Pinpoint the cell where the given text exists, returning its (X, Y) midpoint coordinate. 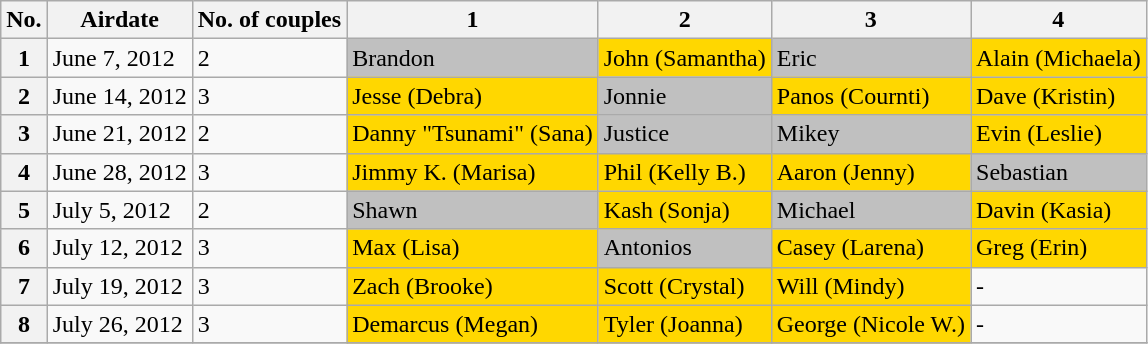
George (Nicole W.) (870, 324)
June 14, 2012 (120, 96)
Alain (Michaela) (1058, 58)
Brandon (473, 58)
5 (24, 210)
July 12, 2012 (120, 248)
Jimmy K. (Marisa) (473, 172)
Casey (Larena) (870, 248)
Justice (684, 134)
Aaron (Jenny) (870, 172)
Antonios (684, 248)
June 21, 2012 (120, 134)
Greg (Erin) (1058, 248)
Sebastian (1058, 172)
Will (Mindy) (870, 286)
Shawn (473, 210)
6 (24, 248)
Evin (Leslie) (1058, 134)
Airdate (120, 20)
No. (24, 20)
8 (24, 324)
June 28, 2012 (120, 172)
Max (Lisa) (473, 248)
Jesse (Debra) (473, 96)
Danny "Tsunami" (Sana) (473, 134)
John (Samantha) (684, 58)
Phil (Kelly B.) (684, 172)
July 19, 2012 (120, 286)
Davin (Kasia) (1058, 210)
Scott (Crystal) (684, 286)
Demarcus (Megan) (473, 324)
Panos (Cournti) (870, 96)
Jonnie (684, 96)
Kash (Sonja) (684, 210)
July 26, 2012 (120, 324)
No. of couples (269, 20)
Zach (Brooke) (473, 286)
Tyler (Joanna) (684, 324)
Michael (870, 210)
Eric (870, 58)
June 7, 2012 (120, 58)
July 5, 2012 (120, 210)
Mikey (870, 134)
Dave (Kristin) (1058, 96)
7 (24, 286)
